Scan for the cell matching the given text and deliver its (x, y) coordinate at center. 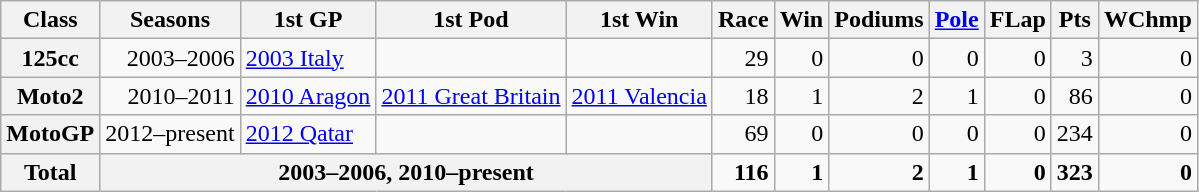
125cc (50, 58)
323 (1074, 172)
18 (743, 96)
2003 Italy (308, 58)
Race (743, 20)
WChmp (1148, 20)
69 (743, 134)
Class (50, 20)
FLap (1018, 20)
86 (1074, 96)
MotoGP (50, 134)
3 (1074, 58)
1st Pod (471, 20)
1st GP (308, 20)
Pole (956, 20)
29 (743, 58)
2010 Aragon (308, 96)
Podiums (879, 20)
116 (743, 172)
2011 Valencia (639, 96)
2003–2006 (170, 58)
2003–2006, 2010–present (406, 172)
Win (802, 20)
1st Win (639, 20)
Moto2 (50, 96)
2010–2011 (170, 96)
Pts (1074, 20)
2011 Great Britain (471, 96)
2012–present (170, 134)
Total (50, 172)
234 (1074, 134)
Seasons (170, 20)
2012 Qatar (308, 134)
